From the cell containing the given text, extract its center point as (X, Y) coordinate. 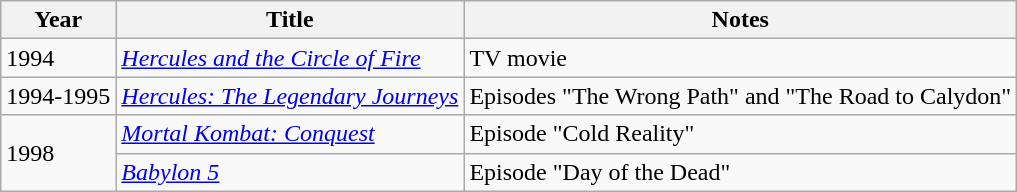
Episode "Day of the Dead" (740, 172)
Title (290, 20)
1994 (58, 58)
1994-1995 (58, 96)
Episodes "The Wrong Path" and "The Road to Calydon" (740, 96)
Notes (740, 20)
Hercules and the Circle of Fire (290, 58)
Babylon 5 (290, 172)
Episode "Cold Reality" (740, 134)
Year (58, 20)
1998 (58, 153)
Mortal Kombat: Conquest (290, 134)
TV movie (740, 58)
Hercules: The Legendary Journeys (290, 96)
